Capture the cell that displays the provided text and extract its [X, Y] central coordinate. 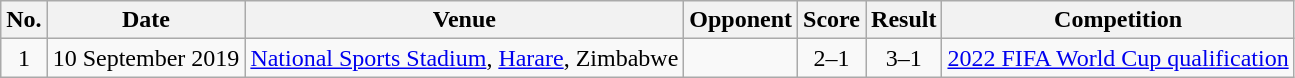
Opponent [741, 20]
National Sports Stadium, Harare, Zimbabwe [464, 58]
Competition [1118, 20]
3–1 [904, 58]
2022 FIFA World Cup qualification [1118, 58]
Score [832, 20]
1 [24, 58]
Venue [464, 20]
Date [146, 20]
Result [904, 20]
No. [24, 20]
2–1 [832, 58]
10 September 2019 [146, 58]
